Extract the [X, Y] coordinate from the center of the cell holding the provided text.  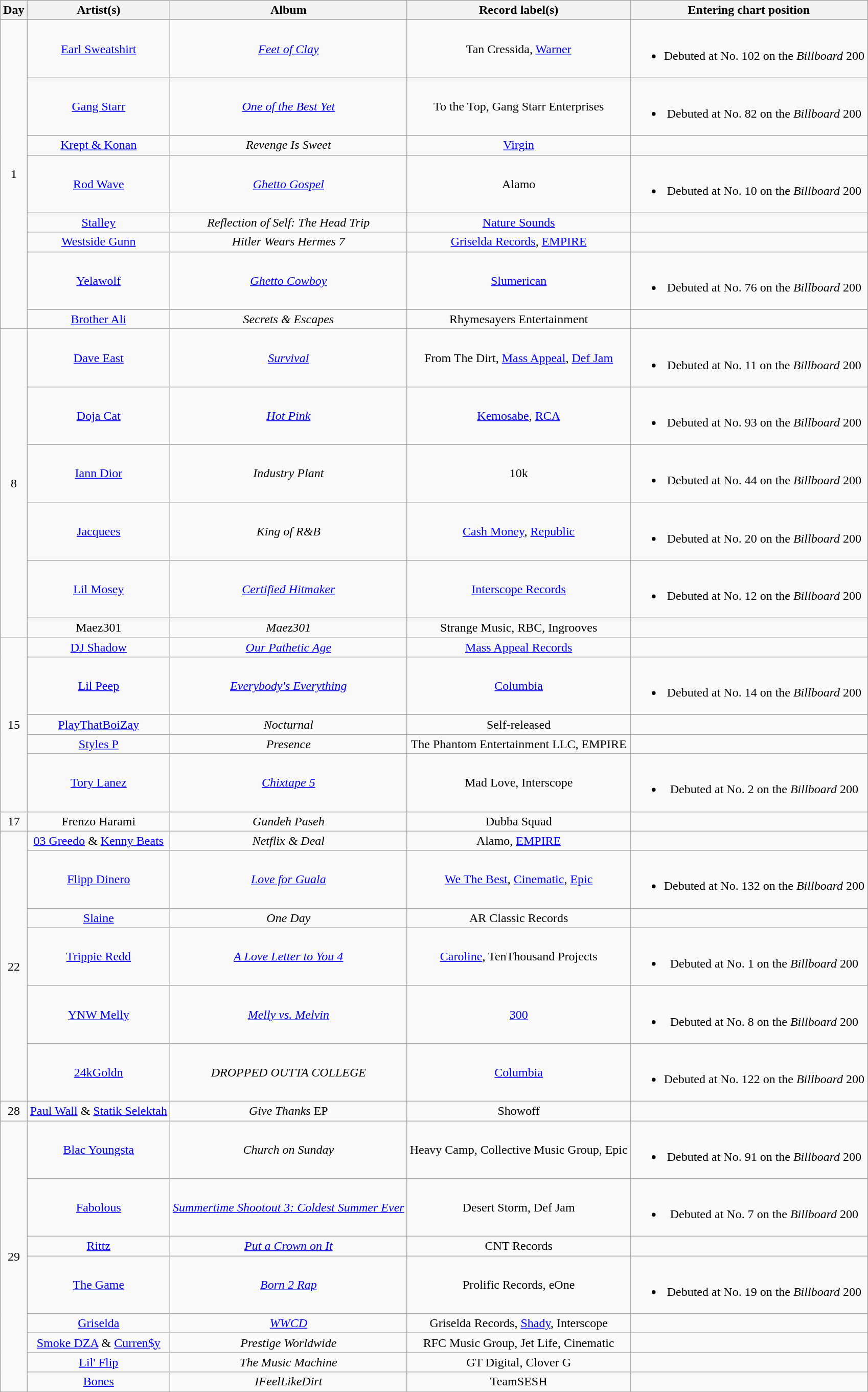
Tory Lanez [98, 782]
Debuted at No. 19 on the Billboard 200 [748, 1285]
15 [14, 725]
AR Classic Records [518, 918]
Frenzo Harami [98, 821]
Our Pathetic Age [289, 647]
Hot Pink [289, 415]
Kemosabe, RCA [518, 415]
Trippie Redd [98, 956]
Paul Wall & Statik Selektah [98, 1111]
Dubba Squad [518, 821]
The Game [98, 1285]
Heavy Camp, Collective Music Group, Epic [518, 1150]
WWCD [289, 1323]
Slumerican [518, 280]
Album [289, 10]
GT Digital, Clover G [518, 1362]
Gundeh Paseh [289, 821]
Self-released [518, 725]
The Music Machine [289, 1362]
Summertime Shootout 3: Coldest Summer Ever [289, 1208]
Debuted at No. 14 on the Billboard 200 [748, 686]
Debuted at No. 82 on the Billboard 200 [748, 106]
Rod Wave [98, 184]
Westside Gunn [98, 242]
Love for Guala [289, 880]
Debuted at No. 7 on the Billboard 200 [748, 1208]
One of the Best Yet [289, 106]
17 [14, 821]
Caroline, TenThousand Projects [518, 956]
Debuted at No. 76 on the Billboard 200 [748, 280]
22 [14, 966]
Mad Love, Interscope [518, 782]
King of R&B [289, 531]
8 [14, 483]
One Day [289, 918]
Alamo, EMPIRE [518, 841]
Debuted at No. 122 on the Billboard 200 [748, 1072]
Yelawolf [98, 280]
Lil' Flip [98, 1362]
Interscope Records [518, 589]
Doja Cat [98, 415]
Artist(s) [98, 10]
PlayThatBoiZay [98, 725]
Iann Dior [98, 474]
Hitler Wears Hermes 7 [289, 242]
Secrets & Escapes [289, 319]
A Love Letter to You 4 [289, 956]
Earl Sweatshirt [98, 49]
Gang Starr [98, 106]
Debuted at No. 10 on the Billboard 200 [748, 184]
DROPPED OUTTA COLLEGE [289, 1072]
Feet of Clay [289, 49]
Jacquees [98, 531]
Blac Youngsta [98, 1150]
Debuted at No. 12 on the Billboard 200 [748, 589]
Debuted at No. 11 on the Billboard 200 [748, 358]
29 [14, 1256]
Brother Ali [98, 319]
03 Greedo & Kenny Beats [98, 841]
Flipp Dinero [98, 880]
Fabolous [98, 1208]
Chixtape 5 [289, 782]
Lil Mosey [98, 589]
Prestige Worldwide [289, 1343]
IFeelLikeDirt [289, 1382]
Stalley [98, 222]
Mass Appeal Records [518, 647]
Debuted at No. 44 on the Billboard 200 [748, 474]
Lil Peep [98, 686]
Griselda Records, EMPIRE [518, 242]
Debuted at No. 20 on the Billboard 200 [748, 531]
The Phantom Entertainment LLC, EMPIRE [518, 744]
Desert Storm, Def Jam [518, 1208]
Reflection of Self: The Head Trip [289, 222]
Certified Hitmaker [289, 589]
Krept & Konan [98, 145]
Rittz [98, 1246]
Record label(s) [518, 10]
Put a Crown on It [289, 1246]
Dave East [98, 358]
To the Top, Gang Starr Enterprises [518, 106]
Church on Sunday [289, 1150]
RFC Music Group, Jet Life, Cinematic [518, 1343]
Give Thanks EP [289, 1111]
Prolific Records, eOne [518, 1285]
Debuted at No. 132 on the Billboard 200 [748, 880]
Debuted at No. 8 on the Billboard 200 [748, 1015]
Nocturnal [289, 725]
Griselda Records, Shady, Interscope [518, 1323]
1 [14, 174]
CNT Records [518, 1246]
Melly vs. Melvin [289, 1015]
Born 2 Rap [289, 1285]
Showoff [518, 1111]
Day [14, 10]
Griselda [98, 1323]
Tan Cressida, Warner [518, 49]
From The Dirt, Mass Appeal, Def Jam [518, 358]
TeamSESH [518, 1382]
Bones [98, 1382]
28 [14, 1111]
Presence [289, 744]
24kGoldn [98, 1072]
Debuted at No. 1 on the Billboard 200 [748, 956]
Debuted at No. 93 on the Billboard 200 [748, 415]
Nature Sounds [518, 222]
Everybody's Everything [289, 686]
Revenge Is Sweet [289, 145]
Industry Plant [289, 474]
Entering chart position [748, 10]
Styles P [98, 744]
Strange Music, RBC, Ingrooves [518, 628]
10k [518, 474]
Ghetto Cowboy [289, 280]
DJ Shadow [98, 647]
Survival [289, 358]
300 [518, 1015]
Smoke DZA & Curren$y [98, 1343]
Rhymesayers Entertainment [518, 319]
Alamo [518, 184]
Debuted at No. 91 on the Billboard 200 [748, 1150]
Virgin [518, 145]
YNW Melly [98, 1015]
We The Best, Cinematic, Epic [518, 880]
Cash Money, Republic [518, 531]
Debuted at No. 2 on the Billboard 200 [748, 782]
Slaine [98, 918]
Ghetto Gospel [289, 184]
Debuted at No. 102 on the Billboard 200 [748, 49]
Netflix & Deal [289, 841]
